Scan for the cell matching the given text and deliver its [X, Y] coordinate at center. 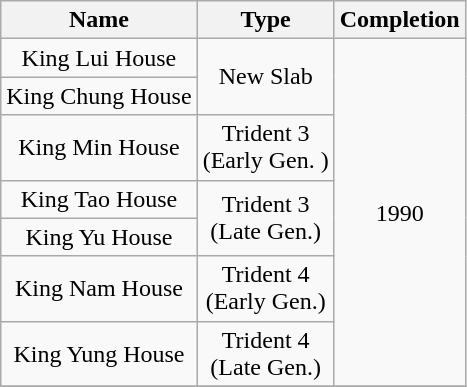
King Lui House [99, 58]
King Tao House [99, 199]
King Nam House [99, 288]
Trident 4 (Early Gen.) [266, 288]
Type [266, 20]
Trident 3 (Late Gen.) [266, 218]
King Yu House [99, 237]
New Slab [266, 77]
Trident 3 (Early Gen. ) [266, 148]
Trident 4 (Late Gen.) [266, 354]
1990 [400, 212]
King Yung House [99, 354]
Completion [400, 20]
King Min House [99, 148]
Name [99, 20]
King Chung House [99, 96]
